Locate the cell with the specified text and output its (x, y) center coordinate. 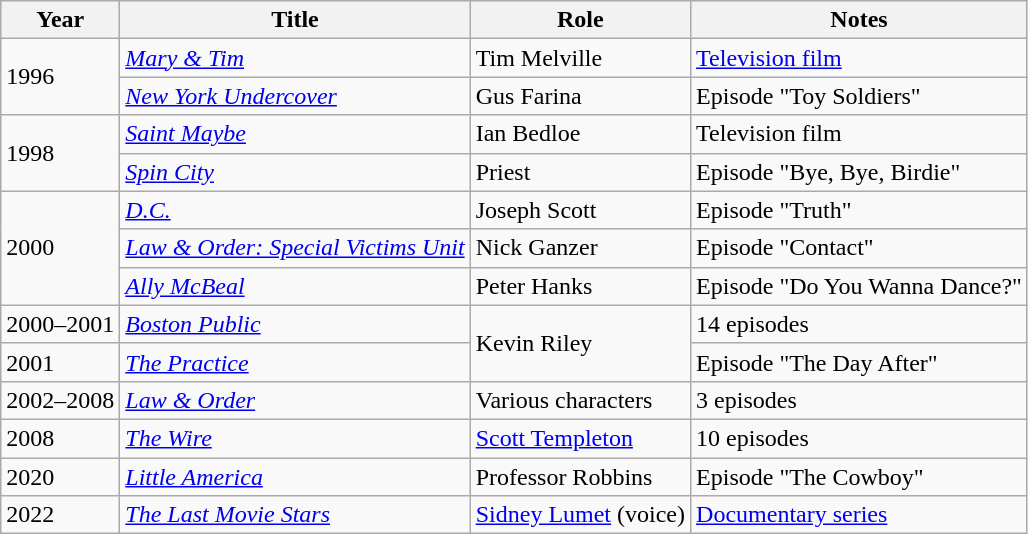
Episode "The Day After" (860, 362)
D.C. (295, 210)
Law & Order: Special Victims Unit (295, 248)
Episode "The Cowboy" (860, 477)
Episode "Bye, Bye, Birdie" (860, 172)
Episode "Do You Wanna Dance?" (860, 286)
2000–2001 (60, 324)
Priest (580, 172)
Notes (860, 20)
14 episodes (860, 324)
Year (60, 20)
Mary & Tim (295, 58)
Ian Bedloe (580, 134)
Spin City (295, 172)
Episode "Truth" (860, 210)
Episode "Toy Soldiers" (860, 96)
Role (580, 20)
2008 (60, 438)
2022 (60, 515)
Documentary series (860, 515)
Gus Farina (580, 96)
2020 (60, 477)
Peter Hanks (580, 286)
2002–2008 (60, 400)
The Wire (295, 438)
The Last Movie Stars (295, 515)
Joseph Scott (580, 210)
Kevin Riley (580, 343)
Ally McBeal (295, 286)
1996 (60, 77)
Boston Public (295, 324)
Sidney Lumet (voice) (580, 515)
Professor Robbins (580, 477)
2001 (60, 362)
Title (295, 20)
Scott Templeton (580, 438)
Various characters (580, 400)
Nick Ganzer (580, 248)
3 episodes (860, 400)
Episode "Contact" (860, 248)
The Practice (295, 362)
Little America (295, 477)
Tim Melville (580, 58)
New York Undercover (295, 96)
10 episodes (860, 438)
Law & Order (295, 400)
2000 (60, 248)
Saint Maybe (295, 134)
1998 (60, 153)
